Return the (x, y) coordinate for the center point of the cell that contains the specified text.  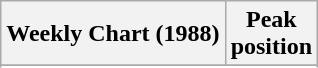
Peakposition (271, 34)
Weekly Chart (1988) (113, 34)
